Return the [x, y] coordinate for the center point of the cell that contains the specified text.  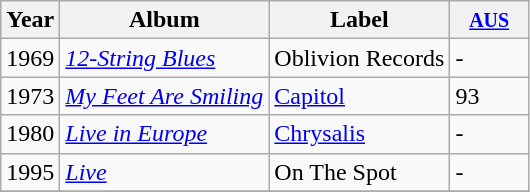
Oblivion Records [360, 58]
1995 [30, 172]
My Feet Are Smiling [164, 96]
Live in Europe [164, 134]
Year [30, 20]
1980 [30, 134]
1973 [30, 96]
Label [360, 20]
Live [164, 172]
12-String Blues [164, 58]
Album [164, 20]
AUS [490, 20]
Chrysalis [360, 134]
On The Spot [360, 172]
Capitol [360, 96]
1969 [30, 58]
93 [490, 96]
